Extract the (X, Y) coordinate from the center of the cell holding the provided text.  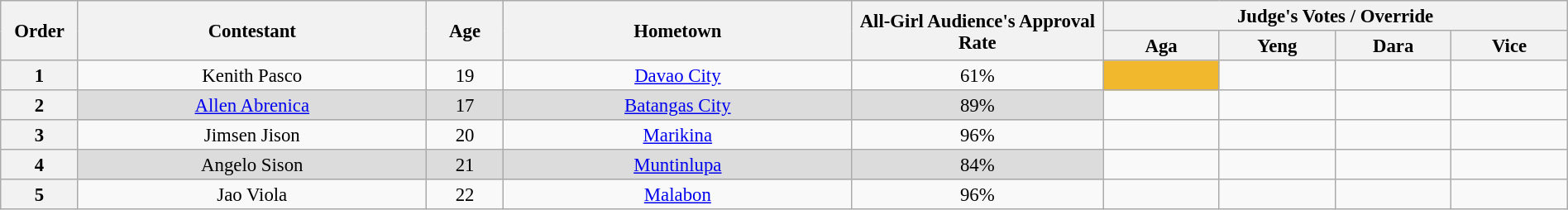
4 (40, 165)
Jao Viola (251, 195)
Dara (1394, 45)
Jimsen Jison (251, 135)
17 (465, 105)
Age (465, 31)
Judge's Votes / Override (1335, 16)
Order (40, 31)
Allen Abrenica (251, 105)
3 (40, 135)
Malabon (678, 195)
89% (978, 105)
Vice (1509, 45)
19 (465, 75)
Batangas City (678, 105)
Yeng (1277, 45)
Contestant (251, 31)
Marikina (678, 135)
All-Girl Audience's Approval Rate (978, 31)
5 (40, 195)
Hometown (678, 31)
Angelo Sison (251, 165)
Aga (1161, 45)
1 (40, 75)
Davao City (678, 75)
20 (465, 135)
22 (465, 195)
84% (978, 165)
61% (978, 75)
Muntinlupa (678, 165)
2 (40, 105)
Kenith Pasco (251, 75)
21 (465, 165)
